Search for the cell housing the specified text and yield its (x, y) center coordinate. 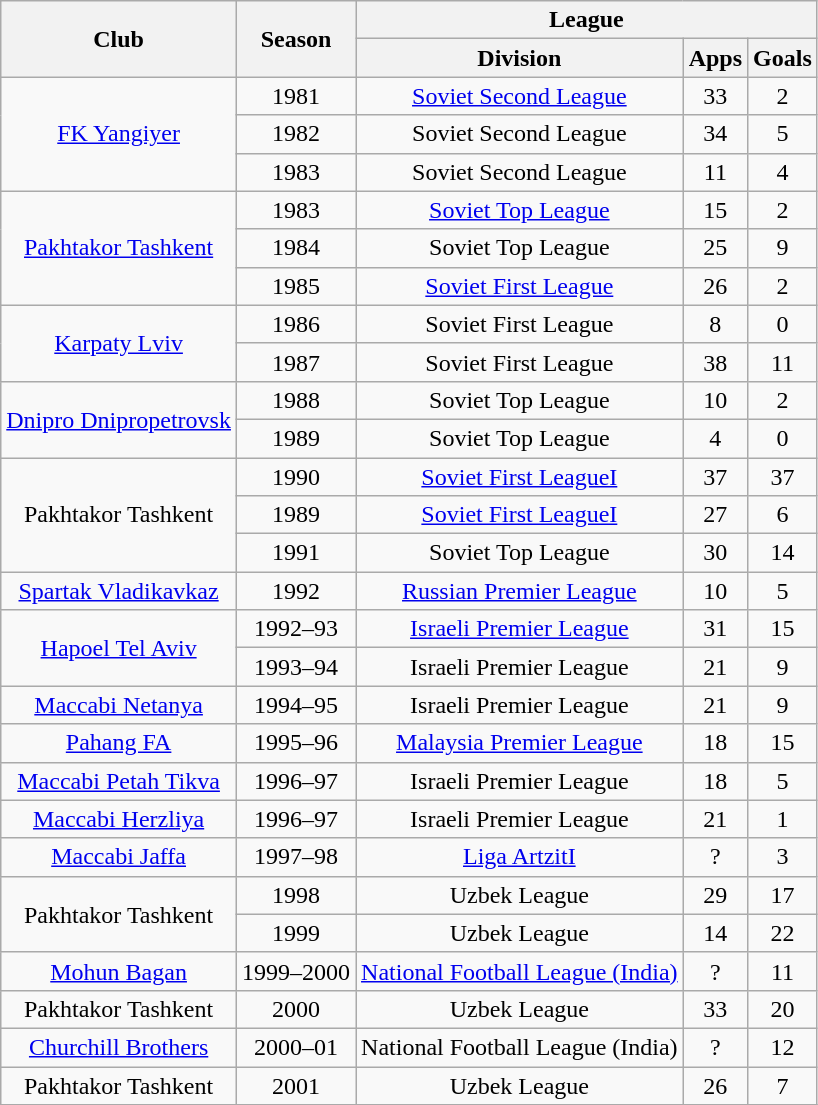
34 (715, 134)
20 (783, 1009)
Spartak Vladikavkaz (119, 591)
Goals (783, 58)
1991 (296, 553)
1993–94 (296, 667)
Hapoel Tel Aviv (119, 648)
1986 (296, 324)
17 (783, 895)
6 (783, 515)
1985 (296, 286)
Malaysia Premier League (520, 743)
Maccabi Netanya (119, 705)
2001 (296, 1085)
Maccabi Herzliya (119, 819)
27 (715, 515)
Churchill Brothers (119, 1047)
1999–2000 (296, 971)
1981 (296, 96)
1987 (296, 362)
Maccabi Petah Tikva (119, 781)
Division (520, 58)
1 (783, 819)
1992–93 (296, 629)
Club (119, 39)
1988 (296, 400)
Mohun Bagan (119, 971)
2000 (296, 1009)
Russian Premier League (520, 591)
Dnipro Dnipropetrovsk (119, 419)
1997–98 (296, 857)
Season (296, 39)
Maccabi Jaffa (119, 857)
1982 (296, 134)
1992 (296, 591)
2000–01 (296, 1047)
League (587, 20)
1999 (296, 933)
Pahang FA (119, 743)
Liga ArtzitI (520, 857)
30 (715, 553)
31 (715, 629)
7 (783, 1085)
25 (715, 248)
1998 (296, 895)
12 (783, 1047)
1990 (296, 477)
Apps (715, 58)
1994–95 (296, 705)
3 (783, 857)
1984 (296, 248)
Karpaty Lviv (119, 343)
8 (715, 324)
1995–96 (296, 743)
22 (783, 933)
38 (715, 362)
29 (715, 895)
FK Yangiyer (119, 134)
